Search for the cell housing the specified text and yield its [x, y] center coordinate. 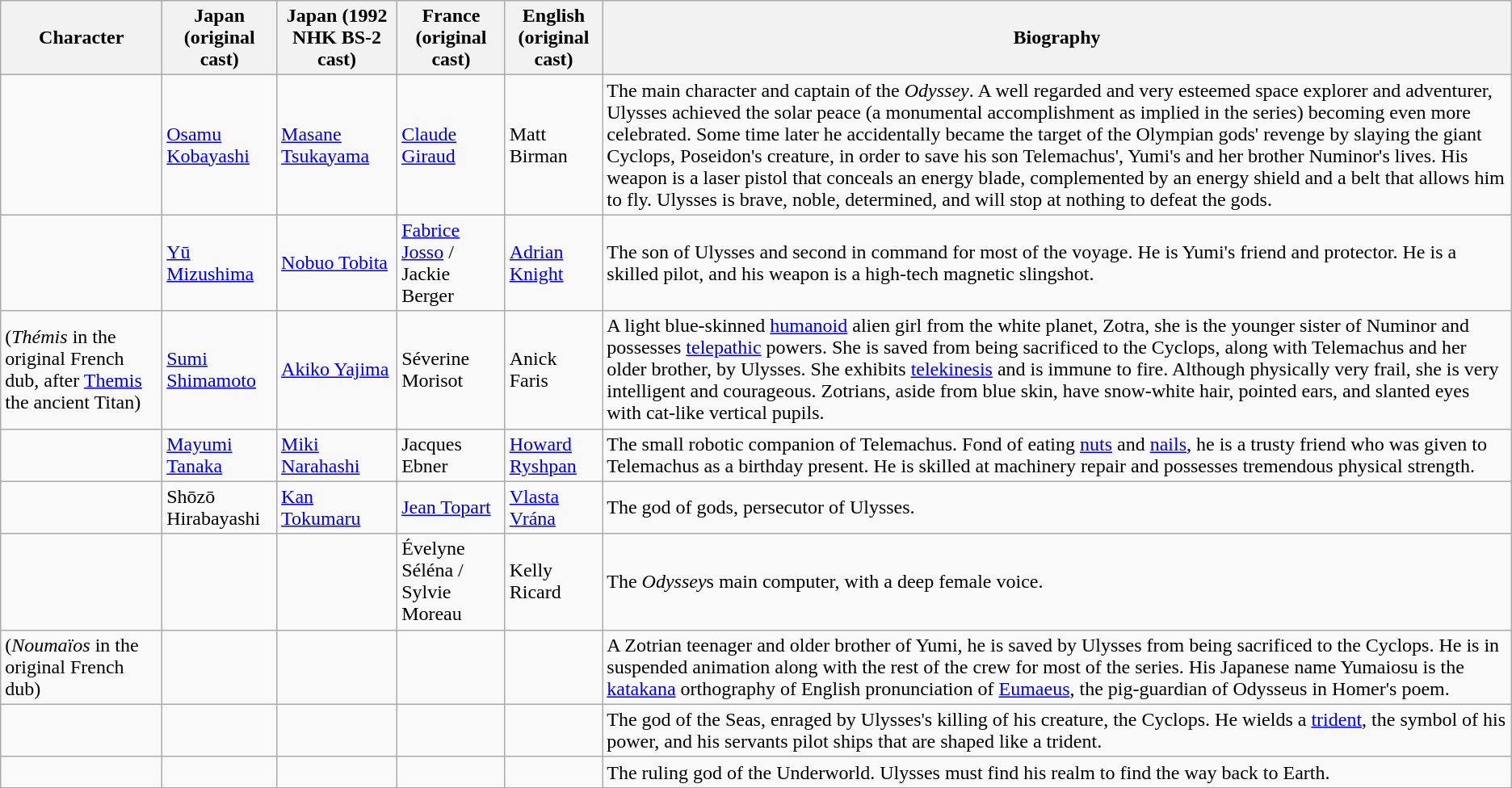
France (original cast) [451, 38]
The Odysseys main computer, with a deep female voice. [1056, 581]
Matt Birman [554, 145]
Miki Narahashi [338, 455]
(Noumaïos in the original French dub) [82, 667]
Mayumi Tanaka [220, 455]
(Thémis in the original French dub, after Themis the ancient Titan) [82, 370]
The ruling god of the Underworld. Ulysses must find his realm to find the way back to Earth. [1056, 772]
Évelyne Séléna / Sylvie Moreau [451, 581]
Claude Giraud [451, 145]
Sumi Shimamoto [220, 370]
Jean Topart [451, 507]
Adrian Knight [554, 263]
Jacques Ebner [451, 455]
English (original cast) [554, 38]
Anick Faris [554, 370]
Japan (original cast) [220, 38]
Japan (1992 NHK BS-2 cast) [338, 38]
Akiko Yajima [338, 370]
Character [82, 38]
Yū Mizushima [220, 263]
Nobuo Tobita [338, 263]
Fabrice Josso / Jackie Berger [451, 263]
Osamu Kobayashi [220, 145]
Howard Ryshpan [554, 455]
The god of gods, persecutor of Ulysses. [1056, 507]
Kelly Ricard [554, 581]
Biography [1056, 38]
Shōzō Hirabayashi [220, 507]
Kan Tokumaru [338, 507]
Séverine Morisot [451, 370]
Vlasta Vrána [554, 507]
Masane Tsukayama [338, 145]
